For the text-containing cell, return its midpoint in (x, y) coordinate format. 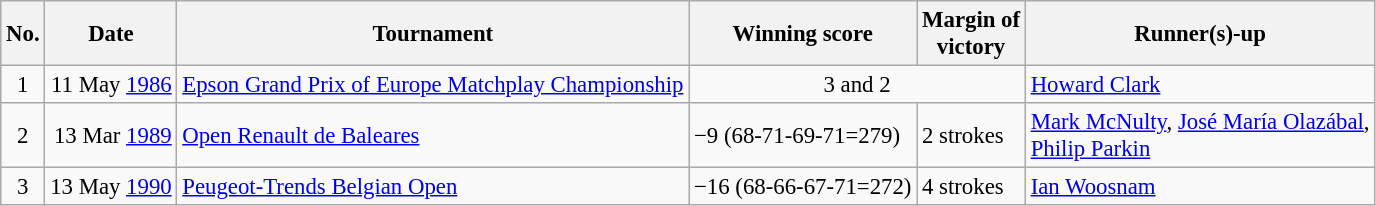
Tournament (433, 34)
Ian Woosnam (1200, 187)
3 (23, 187)
2 (23, 136)
13 May 1990 (111, 187)
13 Mar 1989 (111, 136)
Runner(s)-up (1200, 34)
No. (23, 34)
Date (111, 34)
Peugeot-Trends Belgian Open (433, 187)
−9 (68-71-69-71=279) (803, 136)
Open Renault de Baleares (433, 136)
1 (23, 85)
Epson Grand Prix of Europe Matchplay Championship (433, 85)
11 May 1986 (111, 85)
Margin ofvictory (972, 34)
3 and 2 (858, 85)
Howard Clark (1200, 85)
−16 (68-66-67-71=272) (803, 187)
2 strokes (972, 136)
4 strokes (972, 187)
Winning score (803, 34)
Mark McNulty, José María Olazábal, Philip Parkin (1200, 136)
